Pinpoint the cell where the given text exists, returning its [x, y] midpoint coordinate. 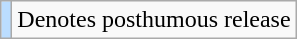
Denotes posthumous release [154, 20]
